Identify which cell holds the provided text, then report its (x, y) central coordinate. 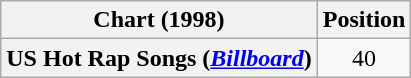
US Hot Rap Songs (Billboard) (159, 58)
40 (364, 58)
Chart (1998) (159, 20)
Position (364, 20)
